Identify which cell holds the provided text, then report its [x, y] central coordinate. 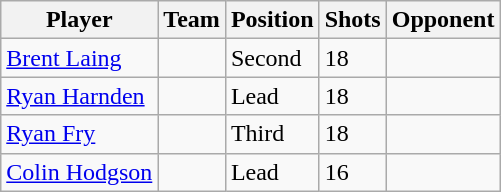
Ryan Fry [80, 134]
Colin Hodgson [80, 172]
Opponent [443, 20]
Third [272, 134]
Second [272, 58]
Shots [352, 20]
Ryan Harnden [80, 96]
Position [272, 20]
Player [80, 20]
Team [192, 20]
Brent Laing [80, 58]
16 [352, 172]
